Output the [x, y] coordinate of the center of the cell containing the given text.  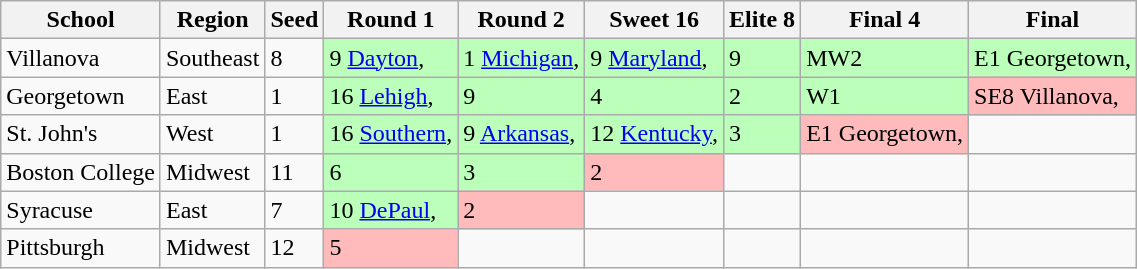
Seed [294, 20]
16 Southern, [391, 134]
Final [1053, 20]
Region [212, 20]
West [212, 134]
Round 2 [522, 20]
6 [391, 172]
MW2 [885, 58]
11 [294, 172]
5 [391, 248]
9 Maryland, [654, 58]
12 Kentucky, [654, 134]
4 [654, 96]
Sweet 16 [654, 20]
Elite 8 [762, 20]
W1 [885, 96]
Syracuse [81, 210]
1 Michigan, [522, 58]
Pittsburgh [81, 248]
School [81, 20]
7 [294, 210]
9 Arkansas, [522, 134]
Boston College [81, 172]
10 DePaul, [391, 210]
Final 4 [885, 20]
8 [294, 58]
9 Dayton, [391, 58]
16 Lehigh, [391, 96]
Georgetown [81, 96]
12 [294, 248]
Southeast [212, 58]
Villanova [81, 58]
Round 1 [391, 20]
St. John's [81, 134]
SE8 Villanova, [1053, 96]
